Provide the (x, y) coordinate of the cell's center where the given text is located.  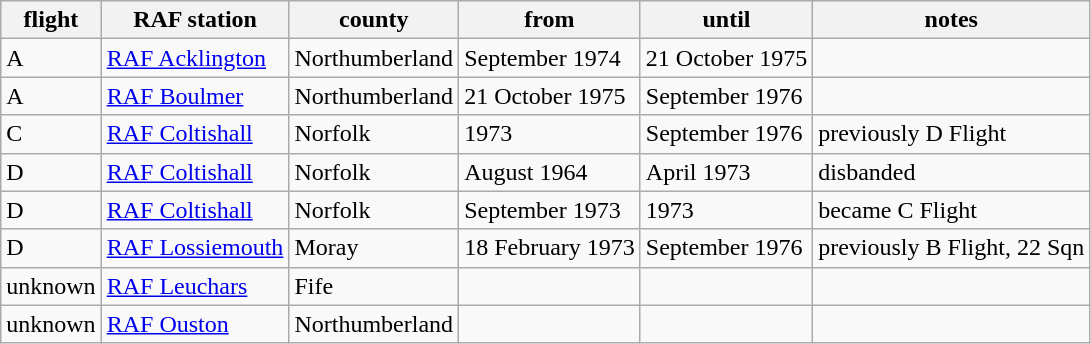
RAF station (195, 20)
RAF Ouston (195, 324)
previously D Flight (952, 134)
April 1973 (726, 172)
from (550, 20)
September 1974 (550, 58)
notes (952, 20)
previously B Flight, 22 Sqn (952, 248)
Moray (374, 248)
until (726, 20)
August 1964 (550, 172)
RAF Boulmer (195, 96)
disbanded (952, 172)
Fife (374, 286)
flight (51, 20)
September 1973 (550, 210)
RAF Lossiemouth (195, 248)
county (374, 20)
RAF Leuchars (195, 286)
became C Flight (952, 210)
18 February 1973 (550, 248)
C (51, 134)
RAF Acklington (195, 58)
